Identify which cell holds the provided text, then report its [x, y] central coordinate. 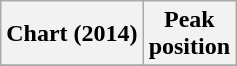
Peakposition [189, 34]
Chart (2014) [72, 34]
